Identify which cell holds the provided text, then report its [x, y] central coordinate. 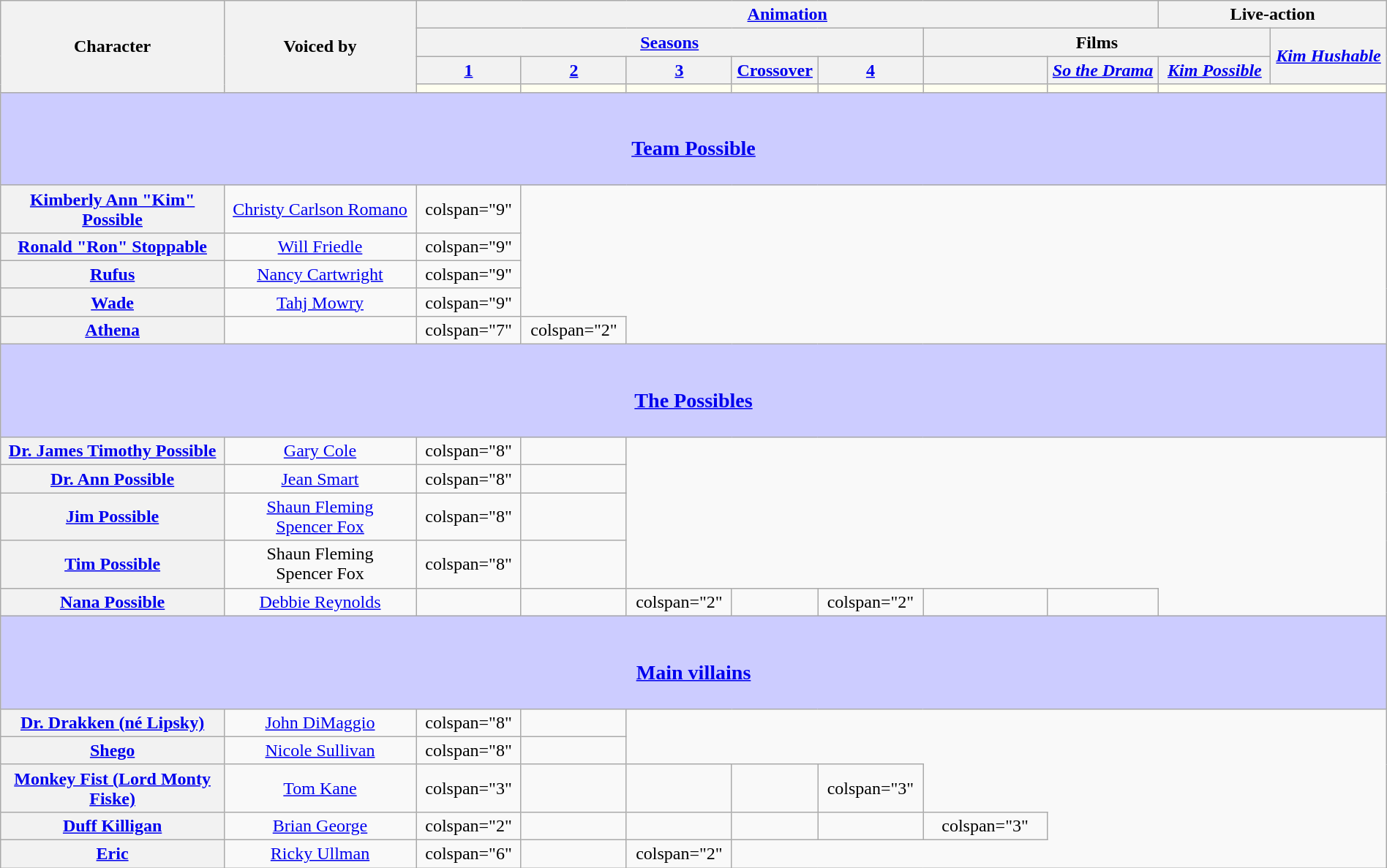
Kim Hushable [1328, 56]
Animation [787, 15]
3 [679, 70]
1 [468, 70]
Seasons [669, 42]
Team Possible [693, 139]
Athena [113, 330]
Dr. James Timothy Possible [113, 451]
Will Friedle [320, 246]
Rufus [113, 274]
Christy Carlson Romano [320, 209]
Debbie Reynolds [320, 602]
Voiced by [320, 47]
John DiMaggio [320, 722]
Tim Possible [113, 565]
Films [1097, 42]
Dr. Ann Possible [113, 479]
Brian George [320, 826]
Live-action [1273, 15]
Wade [113, 302]
Ronald "Ron" Stoppable [113, 246]
4 [871, 70]
Gary Cole [320, 451]
Nana Possible [113, 602]
Crossover [774, 70]
2 [574, 70]
Dr. Drakken (né Lipsky) [113, 722]
Duff Killigan [113, 826]
Monkey Fist (Lord Monty Fiske) [113, 788]
Kim Possible [1214, 70]
Eric [113, 854]
Main villains [693, 663]
Ricky Ullman [320, 854]
Shego [113, 750]
Character [113, 47]
Tom Kane [320, 788]
Kimberly Ann "Kim" Possible [113, 209]
Nicole Sullivan [320, 750]
Tahj Mowry [320, 302]
colspan="6" [468, 854]
Jean Smart [320, 479]
So the Drama [1103, 70]
Jim Possible [113, 516]
Nancy Cartwright [320, 274]
The Possibles [693, 390]
colspan="7" [468, 330]
